Search for the cell housing the specified text and yield its (X, Y) center coordinate. 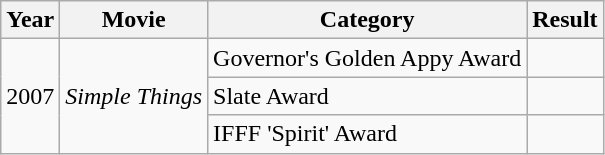
Governor's Golden Appy Award (368, 58)
Simple Things (134, 96)
Category (368, 20)
IFFF 'Spirit' Award (368, 134)
Movie (134, 20)
Slate Award (368, 96)
Year (30, 20)
Result (565, 20)
2007 (30, 96)
